Locate the cell with the specified text and output its (x, y) center coordinate. 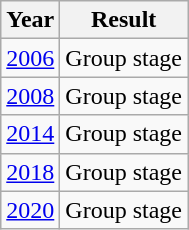
2018 (30, 172)
Year (30, 20)
2006 (30, 58)
2020 (30, 210)
2008 (30, 96)
2014 (30, 134)
Result (124, 20)
